For the text-containing cell, return its midpoint in (x, y) coordinate format. 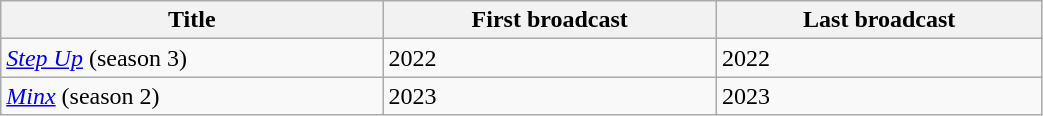
Last broadcast (879, 20)
Title (192, 20)
First broadcast (550, 20)
Minx (season 2) (192, 96)
Step Up (season 3) (192, 58)
